Detect which cell encompasses the target text, then output its (X, Y) center coordinate. 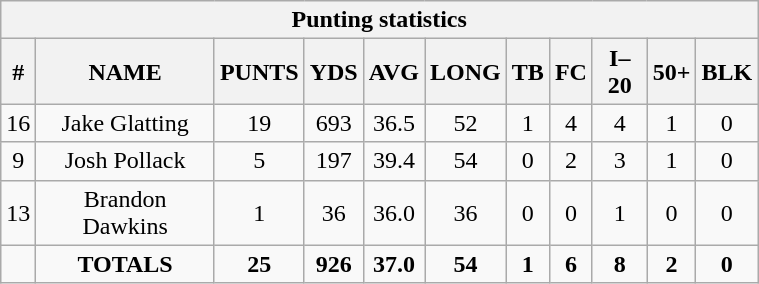
19 (259, 123)
BLK (727, 72)
6 (570, 264)
NAME (126, 72)
TOTALS (126, 264)
52 (466, 123)
Josh Pollack (126, 161)
693 (334, 123)
PUNTS (259, 72)
Punting statistics (380, 20)
39.4 (394, 161)
# (18, 72)
Brandon Dawkins (126, 212)
YDS (334, 72)
3 (620, 161)
LONG (466, 72)
5 (259, 161)
25 (259, 264)
16 (18, 123)
36.5 (394, 123)
AVG (394, 72)
36.0 (394, 212)
I–20 (620, 72)
TB (528, 72)
926 (334, 264)
197 (334, 161)
FC (570, 72)
9 (18, 161)
Jake Glatting (126, 123)
8 (620, 264)
50+ (672, 72)
37.0 (394, 264)
13 (18, 212)
